From the cell containing the given text, extract its center point as (X, Y) coordinate. 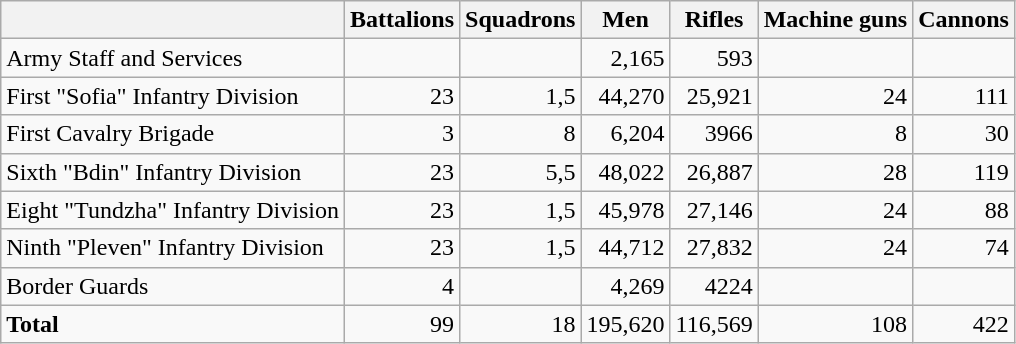
422 (964, 324)
45,978 (626, 210)
44,712 (626, 248)
99 (402, 324)
4224 (714, 286)
Squadrons (520, 20)
3 (402, 134)
3966 (714, 134)
6,204 (626, 134)
Sixth "Bdin" Infantry Division (173, 172)
116,569 (714, 324)
4,269 (626, 286)
119 (964, 172)
First Cavalry Brigade (173, 134)
25,921 (714, 96)
Border Guards (173, 286)
Eight "Tundzha" Infantry Division (173, 210)
Army Staff and Services (173, 58)
First "Sofia" Infantry Division (173, 96)
593 (714, 58)
18 (520, 324)
30 (964, 134)
2,165 (626, 58)
4 (402, 286)
Cannons (964, 20)
Total (173, 324)
108 (835, 324)
Battalions (402, 20)
5,5 (520, 172)
44,270 (626, 96)
111 (964, 96)
88 (964, 210)
26,887 (714, 172)
Rifles (714, 20)
Men (626, 20)
27,146 (714, 210)
48,022 (626, 172)
28 (835, 172)
Ninth "Pleven" Infantry Division (173, 248)
Machine guns (835, 20)
74 (964, 248)
195,620 (626, 324)
27,832 (714, 248)
